Return the [X, Y] coordinate for the center point of the cell that contains the specified text.  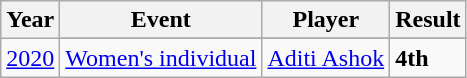
Event [161, 20]
Result [428, 20]
Women's individual [161, 58]
4th [428, 58]
Player [326, 20]
Year [30, 20]
Aditi Ashok [326, 58]
2020 [30, 58]
